Output the (x, y) coordinate of the center of the cell containing the given text.  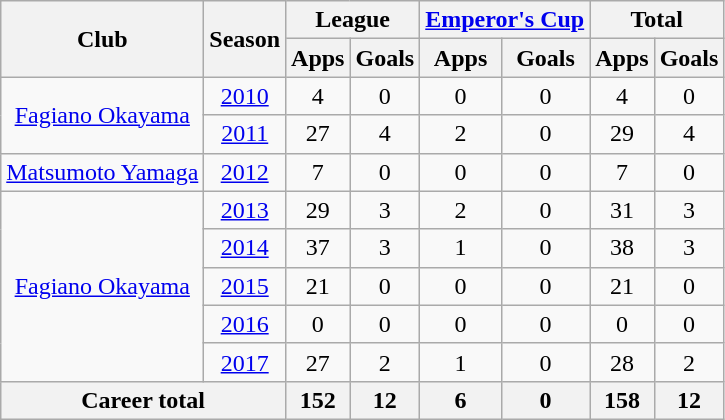
2011 (245, 134)
2016 (245, 324)
Club (102, 39)
37 (318, 248)
Matsumoto Yamaga (102, 172)
158 (622, 400)
2012 (245, 172)
League (353, 20)
28 (622, 362)
2015 (245, 286)
2014 (245, 248)
152 (318, 400)
2017 (245, 362)
2010 (245, 96)
Career total (144, 400)
6 (461, 400)
Emperor's Cup (505, 20)
38 (622, 248)
31 (622, 210)
Season (245, 39)
Total (657, 20)
2013 (245, 210)
